Return (X, Y) of the center of cell containing provided text 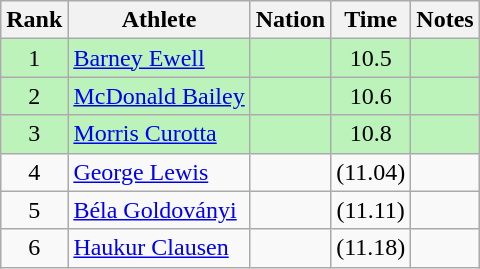
Haukur Clausen (159, 248)
3 (34, 134)
4 (34, 172)
George Lewis (159, 172)
Notes (445, 20)
McDonald Bailey (159, 96)
10.6 (371, 96)
Time (371, 20)
Athlete (159, 20)
(11.04) (371, 172)
1 (34, 58)
Morris Curotta (159, 134)
5 (34, 210)
Béla Goldoványi (159, 210)
(11.18) (371, 248)
10.8 (371, 134)
10.5 (371, 58)
Barney Ewell (159, 58)
Nation (290, 20)
6 (34, 248)
2 (34, 96)
Rank (34, 20)
(11.11) (371, 210)
